Find where the given text appears and provide that cell's center as (X, Y) coordinate. 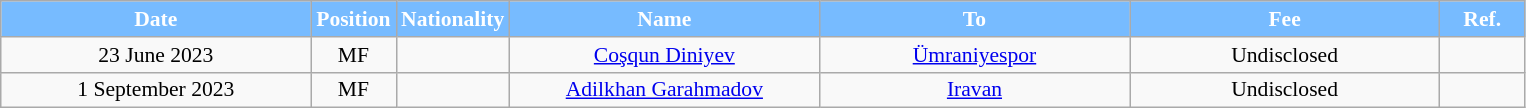
1 September 2023 (156, 90)
Position (354, 19)
Name (664, 19)
Fee (1285, 19)
Nationality (452, 19)
Adilkhan Garahmadov (664, 90)
Ümraniyespor (974, 55)
Coşqun Diniyev (664, 55)
23 June 2023 (156, 55)
Date (156, 19)
To (974, 19)
Iravan (974, 90)
Ref. (1482, 19)
